Find where the given text appears and provide that cell's center as (x, y) coordinate. 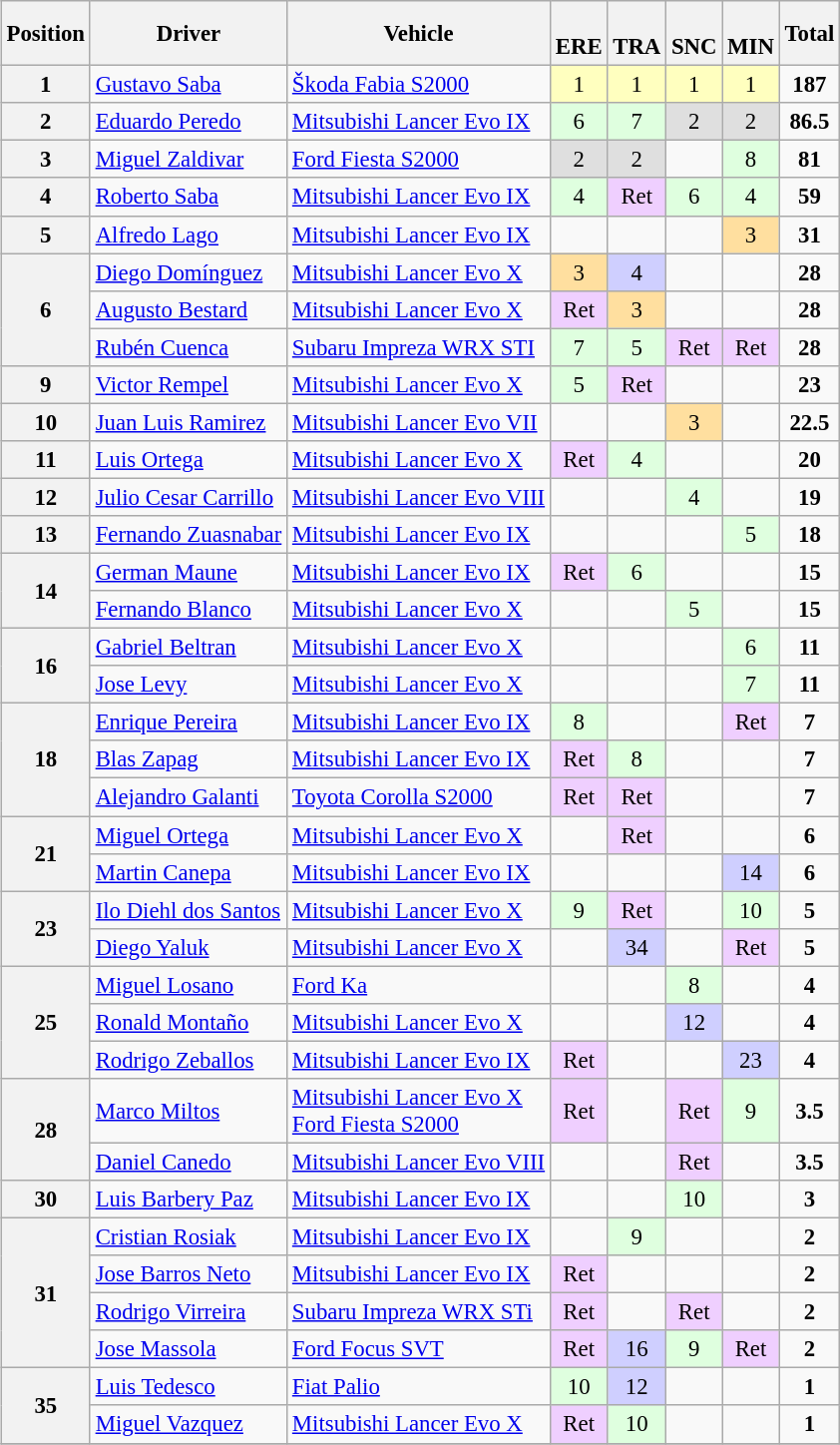
MIN (750, 34)
ERE (579, 34)
Rodrigo Virreira (188, 1312)
30 (46, 1200)
Gustavo Saba (188, 85)
86.5 (809, 122)
Blas Zapag (188, 759)
Jose Levy (188, 685)
Mitsubishi Lancer Evo VII (419, 422)
Ronald Montaño (188, 1022)
Alfredo Lago (188, 235)
Gabriel Beltran (188, 648)
SNC (694, 34)
Fiat Palio (419, 1387)
59 (809, 197)
Toyota Corolla S2000 (419, 797)
Mitsubishi Lancer Evo X Ford Fiesta S2000 (419, 1112)
25 (46, 1022)
Vehicle (419, 34)
Eduardo Peredo (188, 122)
Position (46, 34)
Rubén Cuenca (188, 347)
Julio Cesar Carrillo (188, 497)
81 (809, 160)
Luis Barbery Paz (188, 1200)
Cristian Rosiak (188, 1236)
Ford Ka (419, 985)
20 (809, 460)
Miguel Vazquez (188, 1424)
Juan Luis Ramirez (188, 422)
Miguel Zaldivar (188, 160)
Ilo Diehl dos Santos (188, 910)
Victor Rempel (188, 384)
Martin Canepa (188, 872)
Subaru Impreza WRX STi (419, 1312)
Diego Domínguez (188, 272)
Fernando Zuasnabar (188, 535)
Augusto Bestard (188, 309)
Daniel Canedo (188, 1162)
Miguel Losano (188, 985)
Driver (188, 34)
Jose Barros Neto (188, 1274)
Marco Miltos (188, 1112)
Jose Massola (188, 1349)
Ford Fiesta S2000 (419, 160)
187 (809, 85)
TRA (636, 34)
Luis Ortega (188, 460)
Alejandro Galanti (188, 797)
Ford Focus SVT (419, 1349)
Škoda Fabia S2000 (419, 85)
35 (46, 1405)
Enrique Pereira (188, 722)
Roberto Saba (188, 197)
22.5 (809, 422)
13 (46, 535)
Luis Tedesco (188, 1387)
34 (636, 947)
21 (46, 854)
Fernando Blanco (188, 610)
Total (809, 34)
19 (809, 497)
Subaru Impreza WRX STI (419, 347)
Diego Yaluk (188, 947)
Rodrigo Zeballos (188, 1060)
Miguel Ortega (188, 835)
German Maune (188, 572)
